Capture the cell that displays the provided text and extract its (X, Y) central coordinate. 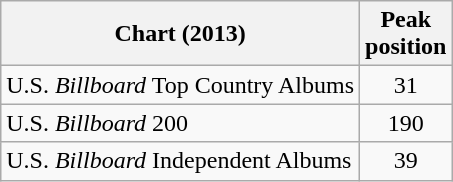
U.S. Billboard Independent Albums (180, 161)
Chart (2013) (180, 34)
31 (406, 85)
190 (406, 123)
U.S. Billboard 200 (180, 123)
39 (406, 161)
U.S. Billboard Top Country Albums (180, 85)
Peakposition (406, 34)
